Locate the cell with the specified text and output its (x, y) center coordinate. 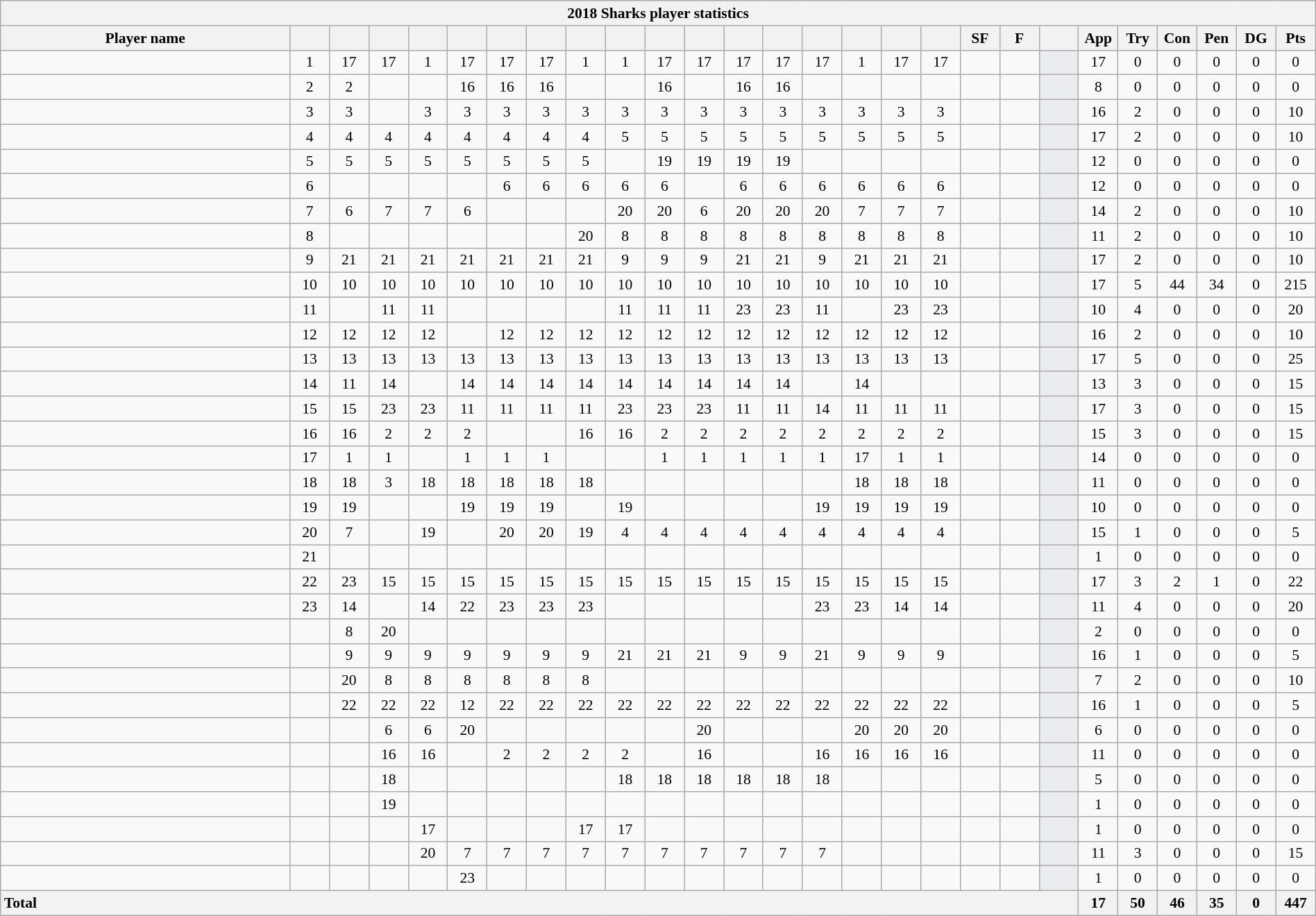
Total (540, 904)
25 (1295, 359)
Pts (1295, 38)
447 (1295, 904)
Player name (146, 38)
34 (1216, 285)
44 (1177, 285)
SF (980, 38)
DG (1256, 38)
App (1098, 38)
50 (1138, 904)
Con (1177, 38)
Pen (1216, 38)
Try (1138, 38)
2018 Sharks player statistics (658, 13)
35 (1216, 904)
F (1019, 38)
215 (1295, 285)
46 (1177, 904)
